Locate the cell with the specified text and output its (x, y) center coordinate. 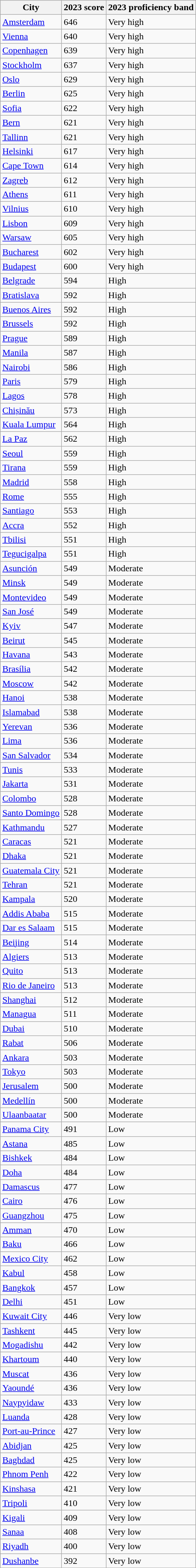
San José (31, 611)
589 (84, 338)
Cape Town (31, 165)
534 (84, 755)
Kigali (31, 1517)
477 (84, 1187)
421 (84, 1489)
446 (84, 1316)
Santiago (31, 511)
427 (84, 1431)
Yerevan (31, 727)
Sofia (31, 108)
640 (84, 36)
639 (84, 51)
514 (84, 942)
Beijing (31, 942)
Brussels (31, 324)
Bratislava (31, 295)
617 (84, 151)
491 (84, 1129)
Tallinn (31, 137)
San Salvador (31, 755)
602 (84, 252)
Tirana (31, 468)
Ulaanbaatar (31, 1115)
625 (84, 94)
Kuala Lumpur (31, 425)
Rome (31, 496)
Mogadishu (31, 1345)
Moscow (31, 683)
543 (84, 655)
Baghdad (31, 1460)
Manila (31, 353)
Phnom Penh (31, 1474)
Port-au-Prince (31, 1431)
Ankara (31, 1057)
Seoul (31, 453)
Copenhagen (31, 51)
Luanda (31, 1417)
Algiers (31, 957)
466 (84, 1244)
Bucharest (31, 252)
Minsk (31, 583)
Caracas (31, 841)
Quito (31, 971)
475 (84, 1215)
586 (84, 367)
Bern (31, 122)
Sanaa (31, 1532)
Santo Domingo (31, 813)
533 (84, 770)
Doha (31, 1172)
Rio de Janeiro (31, 985)
Havana (31, 655)
428 (84, 1417)
Vienna (31, 36)
433 (84, 1403)
Bangkok (31, 1287)
Panama City (31, 1129)
422 (84, 1474)
Belgrade (31, 281)
Tokyo (31, 1072)
Kinshasa (31, 1489)
Damascus (31, 1187)
Lima (31, 741)
Lagos (31, 396)
Athens (31, 195)
Nairobi (31, 367)
409 (84, 1517)
457 (84, 1287)
Tbilisi (31, 540)
Naypyidaw (31, 1403)
Kampala (31, 899)
458 (84, 1273)
Accra (31, 525)
594 (84, 281)
Guatemala City (31, 870)
Tashkent (31, 1330)
Tegucigalpa (31, 554)
Guangzhou (31, 1215)
Dubai (31, 1028)
485 (84, 1144)
609 (84, 223)
La Paz (31, 439)
476 (84, 1201)
646 (84, 22)
552 (84, 525)
527 (84, 827)
622 (84, 108)
City (31, 8)
Kyiv (31, 626)
Medellín (31, 1101)
Beirut (31, 640)
506 (84, 1043)
Mexico City (31, 1259)
Kathmandu (31, 827)
637 (84, 65)
442 (84, 1345)
511 (84, 1014)
Dushanbe (31, 1561)
600 (84, 266)
520 (84, 899)
Managua (31, 1014)
Kuwait City (31, 1316)
578 (84, 396)
Yaoundé (31, 1388)
Madrid (31, 482)
573 (84, 410)
545 (84, 640)
451 (84, 1302)
400 (84, 1546)
Abidjan (31, 1446)
614 (84, 165)
Bishkek (31, 1158)
547 (84, 626)
558 (84, 482)
562 (84, 439)
Tripoli (31, 1503)
Stockholm (31, 65)
610 (84, 209)
Muscat (31, 1374)
Kabul (31, 1273)
Chișinău (31, 410)
Islamabad (31, 712)
Baku (31, 1244)
Buenos Aires (31, 309)
Astana (31, 1144)
Vilnius (31, 209)
Paris (31, 381)
555 (84, 496)
Addis Ababa (31, 914)
629 (84, 79)
Hanoi (31, 698)
Asunción (31, 568)
Oslo (31, 79)
611 (84, 195)
Cairo (31, 1201)
Shanghai (31, 1000)
579 (84, 381)
2023 score (84, 8)
612 (84, 180)
462 (84, 1259)
Lisbon (31, 223)
Brasília (31, 669)
2023 proficiency band (151, 8)
510 (84, 1028)
Khartoum (31, 1359)
Berlin (31, 94)
Dar es Salaam (31, 928)
Tunis (31, 770)
Helsinki (31, 151)
392 (84, 1561)
605 (84, 238)
Amsterdam (31, 22)
408 (84, 1532)
Montevideo (31, 597)
587 (84, 353)
440 (84, 1359)
470 (84, 1230)
Prague (31, 338)
553 (84, 511)
Jerusalem (31, 1086)
Rabat (31, 1043)
531 (84, 784)
Delhi (31, 1302)
445 (84, 1330)
Budapest (31, 266)
512 (84, 1000)
Dhaka (31, 856)
Tehran (31, 885)
564 (84, 425)
Jakarta (31, 784)
Zagreb (31, 180)
Riyadh (31, 1546)
Amman (31, 1230)
410 (84, 1503)
Warsaw (31, 238)
Colombo (31, 798)
